Provide the (X, Y) coordinate of the cell's center where the given text is located.  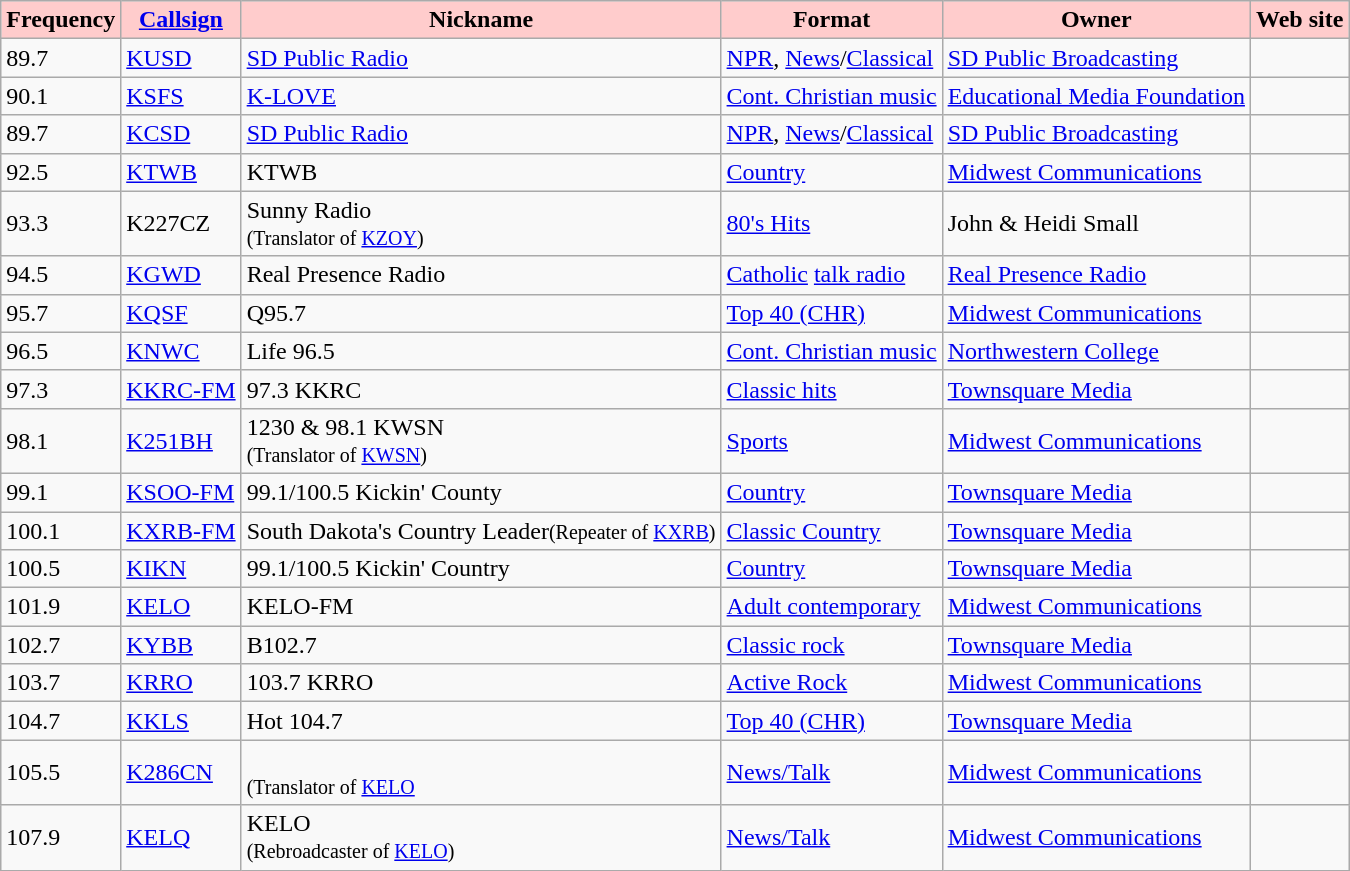
98.1 (61, 440)
97.3 KKRC (481, 389)
KKRC-FM (181, 389)
Sports (832, 440)
Adult contemporary (832, 607)
KSFS (181, 96)
97.3 (61, 389)
KELO-FM (481, 607)
95.7 (61, 313)
103.7 KRRO (481, 683)
Educational Media Foundation (1096, 96)
KRRO (181, 683)
K286CN (181, 772)
KGWD (181, 275)
Sunny Radio(Translator of KZOY) (481, 224)
B102.7 (481, 645)
Hot 104.7 (481, 721)
Catholic talk radio (832, 275)
102.7 (61, 645)
Nickname (481, 20)
KELO (181, 607)
John & Heidi Small (1096, 224)
Active Rock (832, 683)
99.1/100.5 Kickin' County (481, 492)
(Translator of KELO (481, 772)
101.9 (61, 607)
KQSF (181, 313)
Classic Country (832, 531)
80's Hits (832, 224)
1230 & 98.1 KWSN(Translator of KWSN) (481, 440)
94.5 (61, 275)
107.9 (61, 838)
KELO (Rebroadcaster of KELO) (481, 838)
KNWC (181, 351)
KYBB (181, 645)
Web site (1299, 20)
KXRB-FM (181, 531)
103.7 (61, 683)
Classic rock (832, 645)
KCSD (181, 134)
Callsign (181, 20)
K227CZ (181, 224)
KELQ (181, 838)
Classic hits (832, 389)
K251BH (181, 440)
KUSD (181, 58)
Q95.7 (481, 313)
Owner (1096, 20)
Life 96.5 (481, 351)
100.1 (61, 531)
Frequency (61, 20)
South Dakota's Country Leader(Repeater of KXRB) (481, 531)
92.5 (61, 172)
90.1 (61, 96)
104.7 (61, 721)
99.1/100.5 Kickin' Country (481, 569)
KIKN (181, 569)
Northwestern College (1096, 351)
96.5 (61, 351)
KKLS (181, 721)
K-LOVE (481, 96)
100.5 (61, 569)
KSOO-FM (181, 492)
105.5 (61, 772)
Format (832, 20)
93.3 (61, 224)
99.1 (61, 492)
